Detect which cell encompasses the target text, then output its [X, Y] center coordinate. 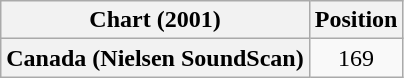
169 [356, 58]
Position [356, 20]
Chart (2001) [155, 20]
Canada (Nielsen SoundScan) [155, 58]
